Extract the [x, y] coordinate from the center of the cell holding the provided text.  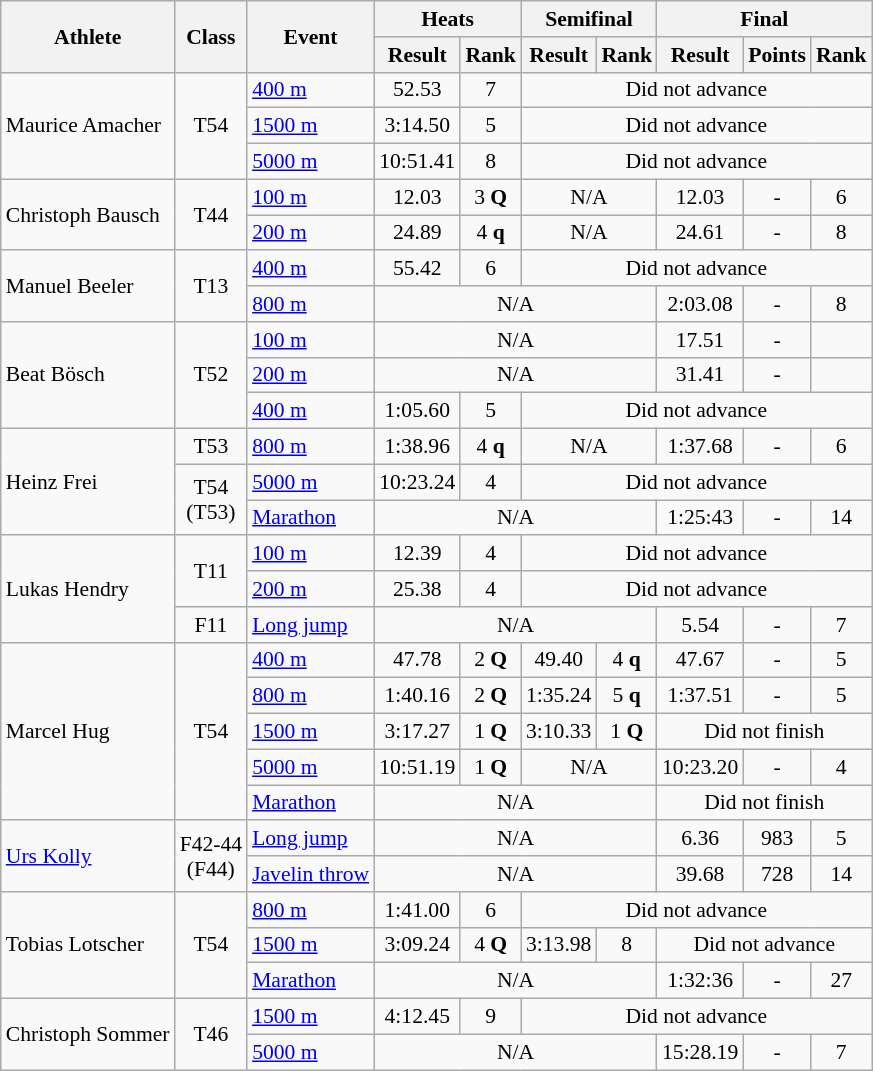
Event [310, 36]
Christoph Sommer [88, 1034]
T54(T53) [211, 500]
Final [764, 19]
Heats [448, 19]
55.42 [417, 269]
27 [842, 981]
3 Q [490, 197]
1:40.16 [417, 696]
10:51.19 [417, 767]
Christoph Bausch [88, 214]
Semifinal [589, 19]
5.54 [700, 625]
2:03.08 [700, 304]
12.39 [417, 554]
T11 [211, 572]
1:25:43 [700, 518]
T46 [211, 1034]
1:32:36 [700, 981]
47.67 [700, 660]
39.68 [700, 874]
1:05.60 [417, 411]
Maurice Amacher [88, 126]
Points [777, 55]
Javelin throw [310, 874]
T13 [211, 286]
24.61 [700, 233]
52.53 [417, 90]
Manuel Beeler [88, 286]
F42-44(F44) [211, 856]
31.41 [700, 375]
728 [777, 874]
17.51 [700, 340]
3:09.24 [417, 945]
47.78 [417, 660]
3:17.27 [417, 732]
3:10.33 [558, 732]
983 [777, 839]
T44 [211, 214]
6.36 [700, 839]
Marcel Hug [88, 731]
Class [211, 36]
1:41.00 [417, 910]
10:51.41 [417, 162]
9 [490, 1017]
1:37.68 [700, 447]
24.89 [417, 233]
Lukas Hendry [88, 590]
T52 [211, 376]
4:12.45 [417, 1017]
4 Q [490, 945]
Athlete [88, 36]
3:14.50 [417, 126]
49.40 [558, 660]
F11 [211, 625]
15:28.19 [700, 1052]
5 q [626, 696]
3:13.98 [558, 945]
Heinz Frei [88, 482]
Beat Bösch [88, 376]
25.38 [417, 589]
Urs Kolly [88, 856]
1:37.51 [700, 696]
1:38.96 [417, 447]
10:23.24 [417, 482]
1:35.24 [558, 696]
T53 [211, 447]
Tobias Lotscher [88, 946]
10:23.20 [700, 767]
